Return the (x, y) coordinate for the center point of the cell that contains the specified text.  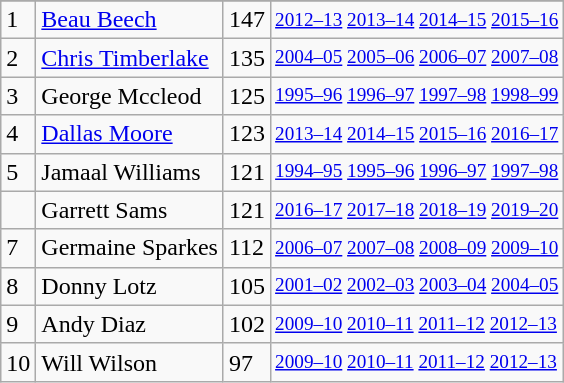
2013–14 2014–15 2015–16 2016–17 (417, 134)
Jamaal Williams (130, 172)
Beau Beech (130, 20)
Dallas Moore (130, 134)
2004–05 2005–06 2006–07 2007–08 (417, 58)
3 (18, 96)
George Mccleod (130, 96)
2012–13 2013–14 2014–15 2015–16 (417, 20)
8 (18, 286)
105 (246, 286)
123 (246, 134)
9 (18, 324)
7 (18, 248)
4 (18, 134)
Will Wilson (130, 362)
2 (18, 58)
1995–96 1996–97 1997–98 1998–99 (417, 96)
1 (18, 20)
Chris Timberlake (130, 58)
97 (246, 362)
Garrett Sams (130, 210)
2016–17 2017–18 2018–19 2019–20 (417, 210)
102 (246, 324)
Donny Lotz (130, 286)
135 (246, 58)
2001–02 2002–03 2003–04 2004–05 (417, 286)
Germaine Sparkes (130, 248)
2006–07 2007–08 2008–09 2009–10 (417, 248)
112 (246, 248)
1994–95 1995–96 1996–97 1997–98 (417, 172)
Andy Diaz (130, 324)
125 (246, 96)
147 (246, 20)
5 (18, 172)
10 (18, 362)
